Capture the cell that displays the provided text and extract its [X, Y] central coordinate. 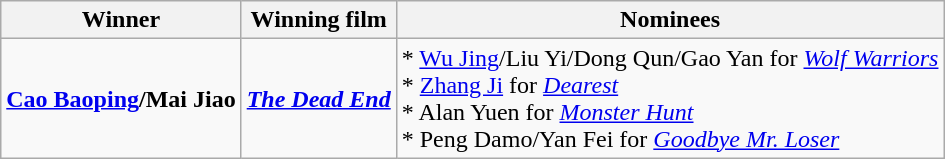
Cao Baoping/Mai Jiao [121, 98]
Winner [121, 20]
Winning film [318, 20]
The Dead End [318, 98]
Nominees [670, 20]
* Wu Jing/Liu Yi/Dong Qun/Gao Yan for Wolf Warriors * Zhang Ji for Dearest * Alan Yuen for Monster Hunt * Peng Damo/Yan Fei for Goodbye Mr. Loser [670, 98]
